Scan for the cell matching the given text and deliver its (x, y) coordinate at center. 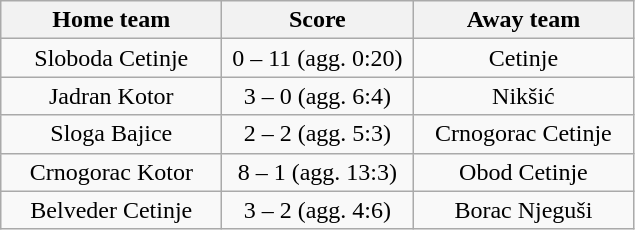
Sloboda Cetinje (112, 58)
Crnogorac Cetinje (524, 134)
Home team (112, 20)
2 – 2 (agg. 5:3) (318, 134)
Obod Cetinje (524, 172)
Sloga Bajice (112, 134)
3 – 0 (agg. 6:4) (318, 96)
Away team (524, 20)
Borac Njeguši (524, 210)
Belveder Cetinje (112, 210)
Cetinje (524, 58)
Jadran Kotor (112, 96)
3 – 2 (agg. 4:6) (318, 210)
Score (318, 20)
Crnogorac Kotor (112, 172)
8 – 1 (agg. 13:3) (318, 172)
0 – 11 (agg. 0:20) (318, 58)
Nikšić (524, 96)
